Determine the [x, y] coordinate at the center of the cell enclosing the given text.  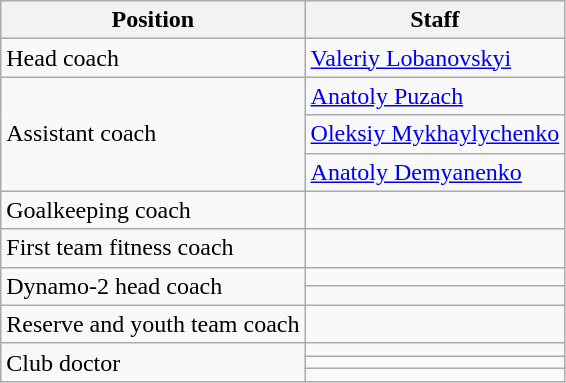
First team fitness coach [153, 248]
Staff [435, 20]
Assistant coach [153, 134]
Oleksiy Mykhaylychenko [435, 134]
Anatoly Demyanenko [435, 172]
Position [153, 20]
Anatoly Puzach [435, 96]
Dynamo-2 head coach [153, 286]
Goalkeeping coach [153, 210]
Head coach [153, 58]
Reserve and youth team coach [153, 324]
Club doctor [153, 362]
Valeriy Lobanovskyi [435, 58]
